Capture the cell that displays the provided text and extract its (X, Y) central coordinate. 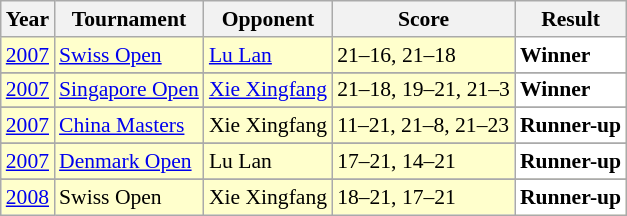
18–21, 17–21 (424, 197)
21–18, 19–21, 21–3 (424, 90)
Tournament (129, 19)
Opponent (268, 19)
2008 (28, 197)
21–16, 21–18 (424, 55)
Singapore Open (129, 90)
17–21, 14–21 (424, 162)
Year (28, 19)
11–21, 21–8, 21–23 (424, 126)
Denmark Open (129, 162)
Result (570, 19)
China Masters (129, 126)
Score (424, 19)
